Provide the (X, Y) coordinate of the cell's center where the given text is located.  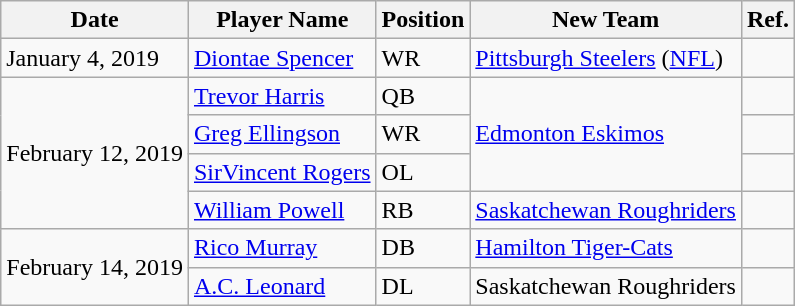
A.C. Leonard (282, 286)
William Powell (282, 210)
DL (423, 286)
Hamilton Tiger-Cats (606, 248)
RB (423, 210)
Trevor Harris (282, 96)
SirVincent Rogers (282, 172)
Pittsburgh Steelers (NFL) (606, 58)
February 14, 2019 (95, 267)
QB (423, 96)
Player Name (282, 20)
New Team (606, 20)
OL (423, 172)
Edmonton Eskimos (606, 134)
Greg Ellingson (282, 134)
Diontae Spencer (282, 58)
January 4, 2019 (95, 58)
Ref. (768, 20)
DB (423, 248)
Date (95, 20)
February 12, 2019 (95, 153)
Position (423, 20)
Rico Murray (282, 248)
